Scan for the cell matching the given text and deliver its (x, y) coordinate at center. 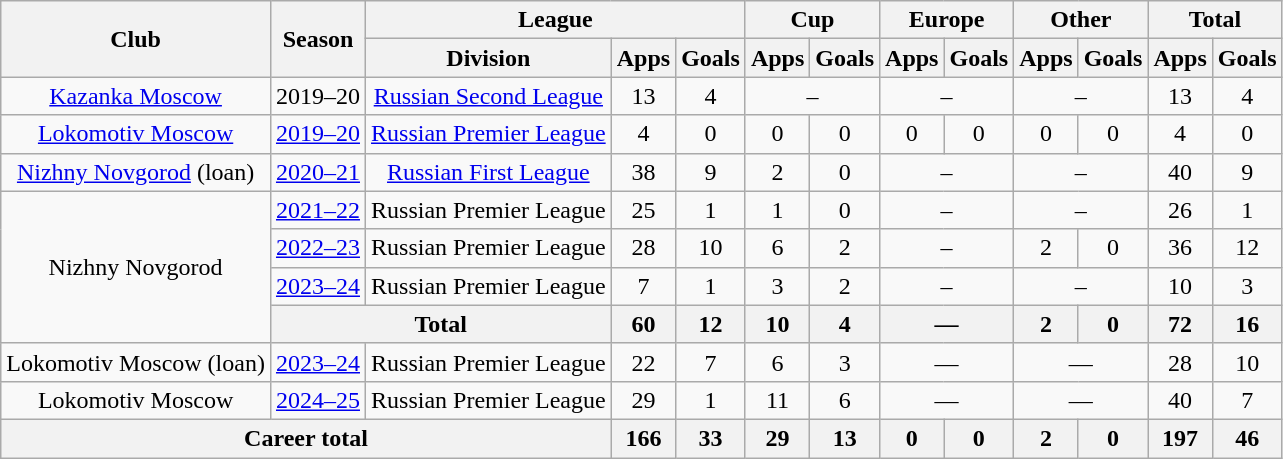
Other (1081, 20)
16 (1247, 324)
22 (643, 362)
Cup (812, 20)
2022–23 (318, 248)
Career total (306, 438)
11 (777, 400)
166 (643, 438)
36 (1180, 248)
Russian First League (489, 172)
Russian Second League (489, 96)
Nizhny Novgorod (136, 267)
Nizhny Novgorod (loan) (136, 172)
25 (643, 210)
Season (318, 39)
72 (1180, 324)
33 (711, 438)
Kazanka Moscow (136, 96)
197 (1180, 438)
2020–21 (318, 172)
2021–22 (318, 210)
Europe (947, 20)
League (556, 20)
60 (643, 324)
46 (1247, 438)
Club (136, 39)
Lokomotiv Moscow (loan) (136, 362)
38 (643, 172)
2024–25 (318, 400)
26 (1180, 210)
Division (489, 58)
